Extract the (X, Y) coordinate from the center of the cell holding the provided text.  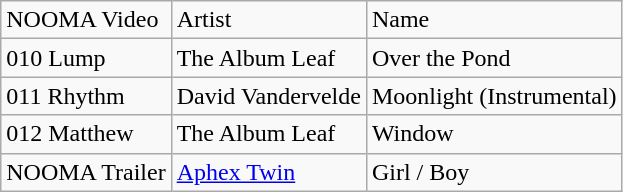
Girl / Boy (494, 172)
Window (494, 134)
Aphex Twin (268, 172)
012 Matthew (86, 134)
NOOMA Trailer (86, 172)
Name (494, 20)
Artist (268, 20)
010 Lump (86, 58)
Moonlight (Instrumental) (494, 96)
Over the Pond (494, 58)
David Vandervelde (268, 96)
011 Rhythm (86, 96)
NOOMA Video (86, 20)
